Provide the (x, y) coordinate of the cell's center where the given text is located.  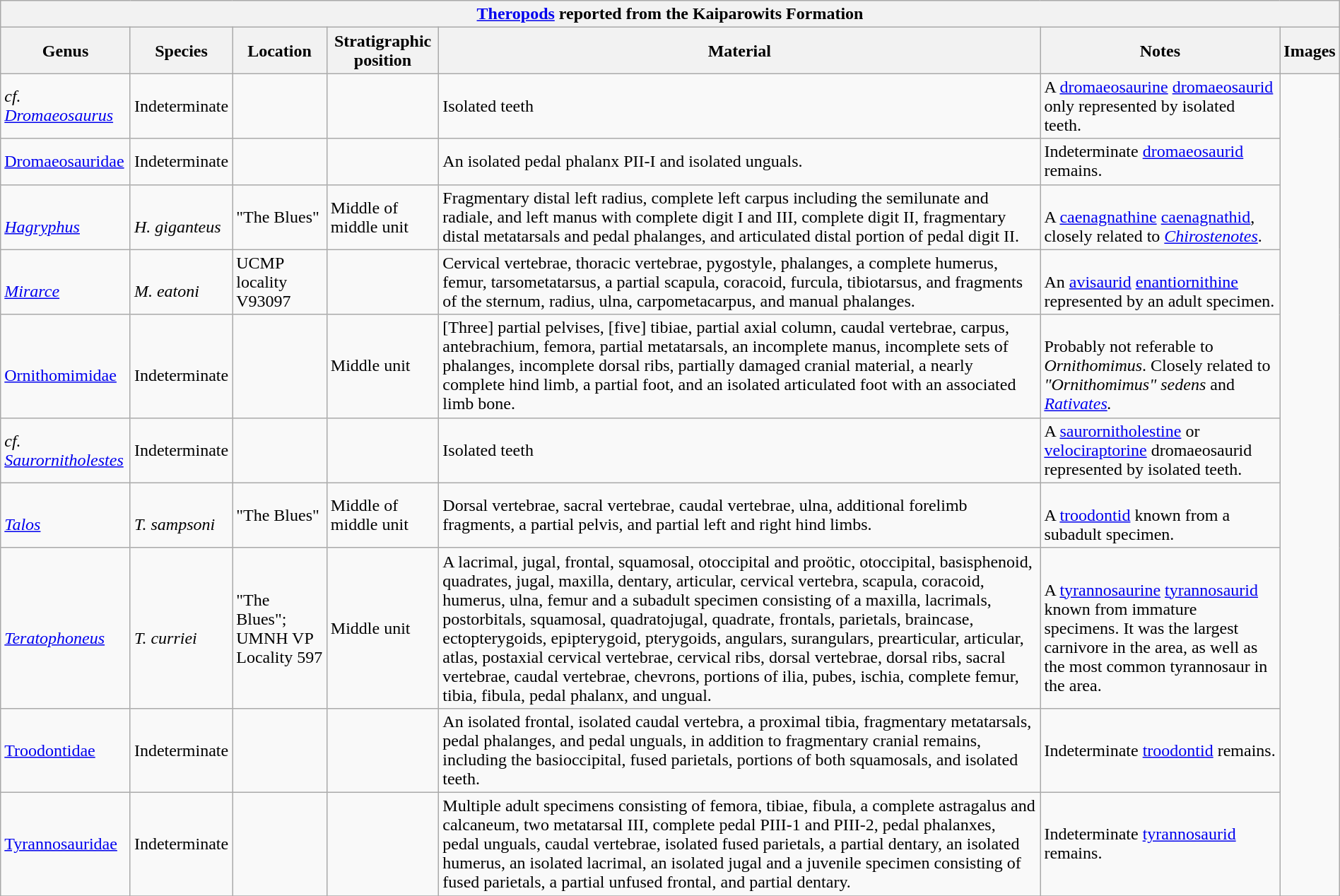
T. sampsoni (181, 515)
T. curriei (181, 627)
Dorsal vertebrae, sacral vertebrae, caudal vertebrae, ulna, additional forelimb fragments, a partial pelvis, and partial left and right hind limbs. (739, 515)
Notes (1160, 51)
Material (739, 51)
Probably not referable to Ornithomimus. Closely related to "Ornithomimus" sedens and Rativates. (1160, 366)
Theropods reported from the Kaiparowits Formation (670, 14)
Images (1310, 51)
Teratophoneus (66, 627)
An avisaurid enantiornithine represented by an adult specimen. (1160, 282)
A troodontid known from a subadult specimen. (1160, 515)
Mirarce (66, 282)
Hagryphus (66, 217)
Stratigraphic position (382, 51)
Indeterminate tyrannosaurid remains. (1160, 844)
Tyrannosauridae (66, 844)
A dromaeosaurine dromaeosaurid only represented by isolated teeth. (1160, 106)
Species (181, 51)
An isolated pedal phalanx PII-I and isolated unguals. (739, 161)
H. giganteus (181, 217)
Dromaeosauridae (66, 161)
cf. Dromaeosaurus (66, 106)
Ornithomimidae (66, 366)
A caenagnathine caenagnathid, closely related to Chirostenotes. (1160, 217)
Genus (66, 51)
Indeterminate dromaeosaurid remains. (1160, 161)
Indeterminate troodontid remains. (1160, 750)
M. eatoni (181, 282)
Talos (66, 515)
cf. Saurornitholestes (66, 450)
Troodontidae (66, 750)
UCMP locality V93097 (280, 282)
A saurornitholestine or velociraptorine dromaeosaurid represented by isolated teeth. (1160, 450)
Location (280, 51)
"The Blues"; UMNH VP Locality 597 (280, 627)
